Determine the [x, y] coordinate at the center of the cell enclosing the given text.  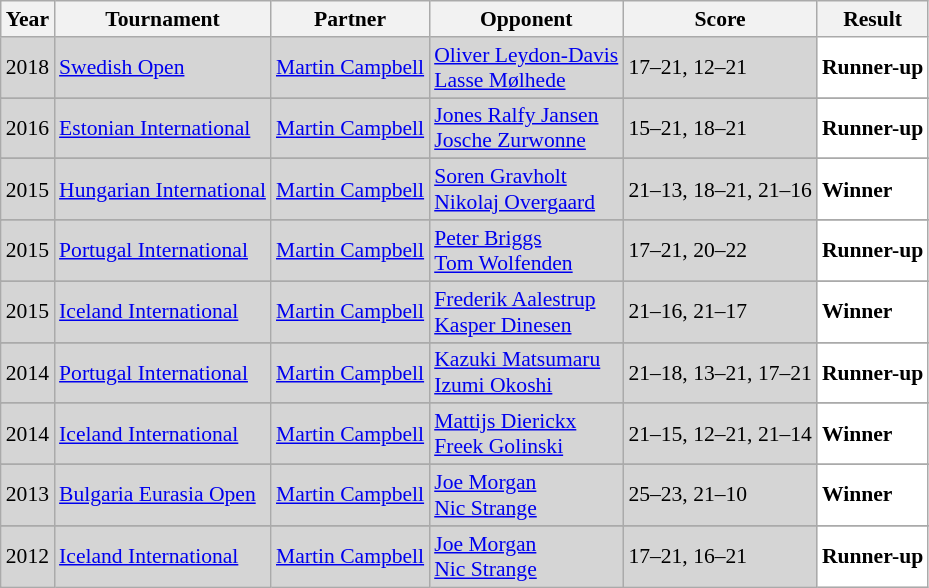
Year [28, 19]
Kazuki Matsumaru Izumi Okoshi [526, 372]
Soren Gravholt Nikolaj Overgaard [526, 190]
Tournament [162, 19]
Score [720, 19]
15–21, 18–21 [720, 128]
Estonian International [162, 128]
Swedish Open [162, 68]
Bulgaria Eurasia Open [162, 496]
25–23, 21–10 [720, 496]
21–15, 12–21, 21–14 [720, 434]
17–21, 16–21 [720, 556]
21–13, 18–21, 21–16 [720, 190]
17–21, 12–21 [720, 68]
Oliver Leydon-Davis Lasse Mølhede [526, 68]
21–16, 21–17 [720, 312]
Jones Ralfy Jansen Josche Zurwonne [526, 128]
2012 [28, 556]
Result [872, 19]
2018 [28, 68]
Mattijs Dierickx Freek Golinski [526, 434]
17–21, 20–22 [720, 250]
Partner [350, 19]
2013 [28, 496]
21–18, 13–21, 17–21 [720, 372]
Opponent [526, 19]
Frederik Aalestrup Kasper Dinesen [526, 312]
Peter Briggs Tom Wolfenden [526, 250]
Hungarian International [162, 190]
2016 [28, 128]
